Locate the cell with the specified text and output its [X, Y] center coordinate. 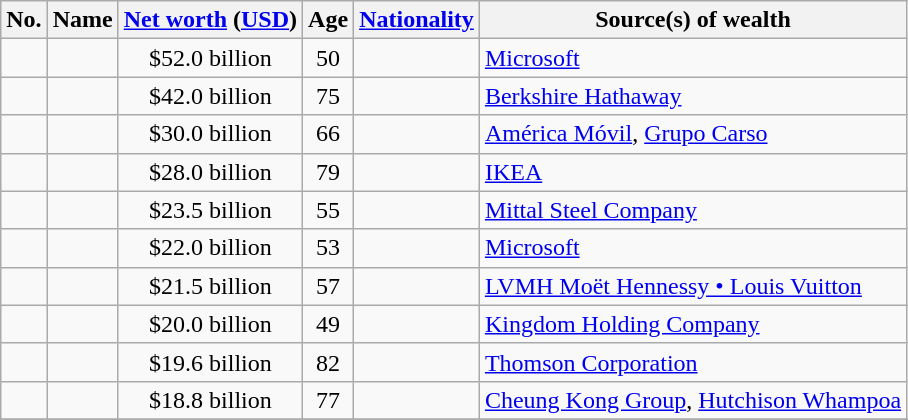
$19.6 billion [210, 362]
49 [328, 324]
América Móvil, Grupo Carso [692, 134]
82 [328, 362]
Berkshire Hathaway [692, 96]
79 [328, 172]
Nationality [417, 20]
77 [328, 400]
$42.0 billion [210, 96]
$20.0 billion [210, 324]
$23.5 billion [210, 210]
53 [328, 248]
Age [328, 20]
$22.0 billion [210, 248]
IKEA [692, 172]
$30.0 billion [210, 134]
75 [328, 96]
Cheung Kong Group, Hutchison Whampoa [692, 400]
Net worth (USD) [210, 20]
Mittal Steel Company [692, 210]
66 [328, 134]
No. [24, 20]
$21.5 billion [210, 286]
$28.0 billion [210, 172]
Name [82, 20]
$18.8 billion [210, 400]
Kingdom Holding Company [692, 324]
57 [328, 286]
Source(s) of wealth [692, 20]
55 [328, 210]
$52.0 billion [210, 58]
Thomson Corporation [692, 362]
50 [328, 58]
LVMH Moët Hennessy • Louis Vuitton [692, 286]
